Output the [x, y] coordinate of the center of the cell containing the given text.  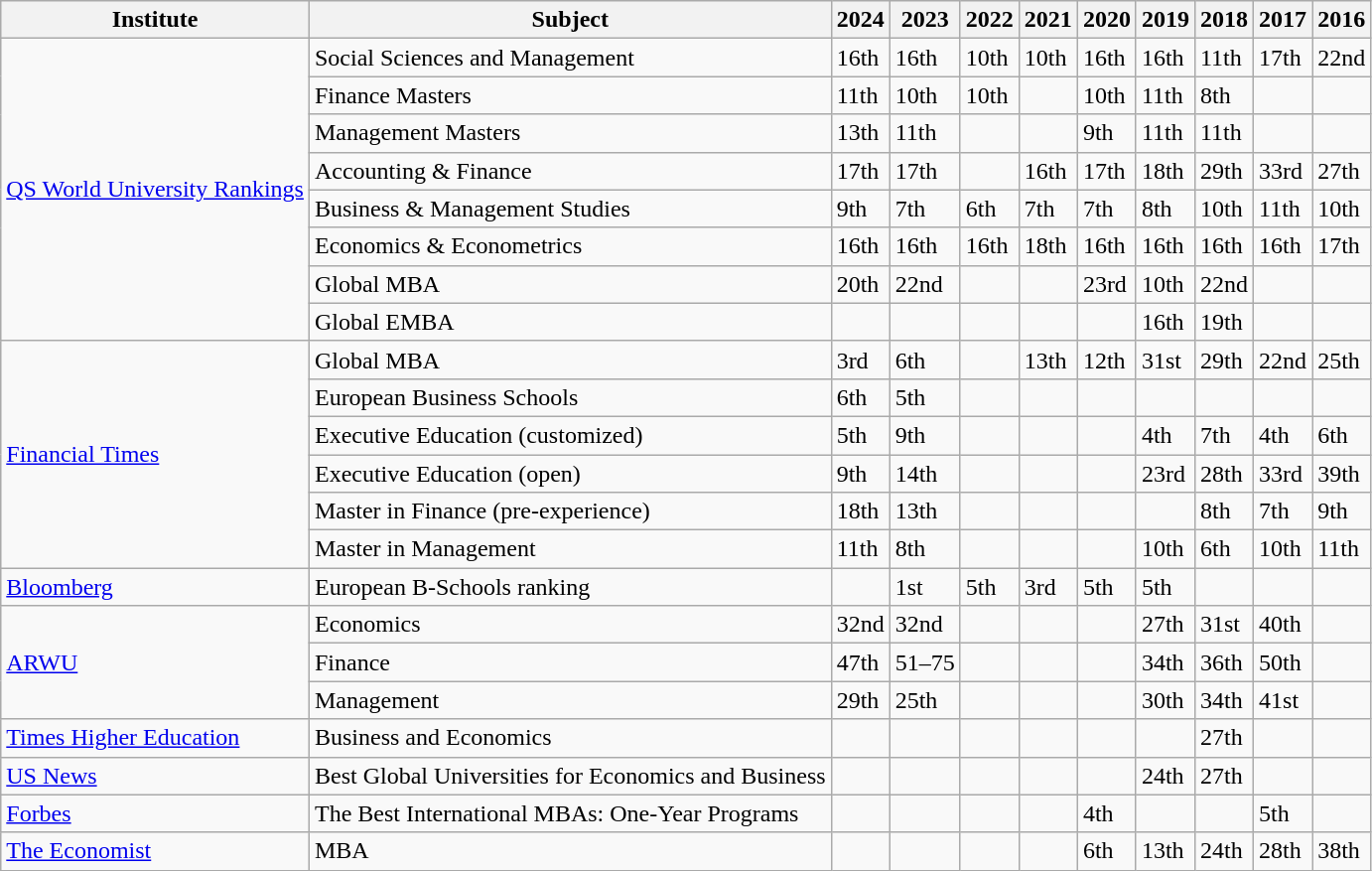
Management [570, 700]
41st [1283, 700]
European B-Schools ranking [570, 587]
47th [860, 662]
2021 [1048, 20]
Subject [570, 20]
39th [1342, 474]
Institute [155, 20]
2019 [1166, 20]
Financial Times [155, 454]
12th [1106, 360]
Finance [570, 662]
2023 [925, 20]
European Business Schools [570, 397]
Forbes [155, 813]
Executive Education (customized) [570, 435]
Business & Management Studies [570, 209]
Management Masters [570, 133]
2024 [860, 20]
2017 [1283, 20]
ARWU [155, 662]
36th [1223, 662]
Master in Finance (pre-experience) [570, 511]
38th [1342, 851]
Times Higher Education [155, 738]
Master in Management [570, 549]
40th [1283, 625]
Best Global Universities for Economics and Business [570, 776]
Social Sciences and Management [570, 58]
Accounting & Finance [570, 171]
19th [1223, 322]
The Economist [155, 851]
Economics [570, 625]
50th [1283, 662]
20th [860, 284]
2018 [1223, 20]
Executive Education (open) [570, 474]
1st [925, 587]
Global EMBA [570, 322]
2022 [989, 20]
30th [1166, 700]
51–75 [925, 662]
The Best International MBAs: One-Year Programs [570, 813]
Economics & Econometrics [570, 246]
QS World University Rankings [155, 190]
Business and Economics [570, 738]
Finance Masters [570, 95]
2016 [1342, 20]
2020 [1106, 20]
US News [155, 776]
14th [925, 474]
MBA [570, 851]
Bloomberg [155, 587]
